For the text-containing cell, return its midpoint in [x, y] coordinate format. 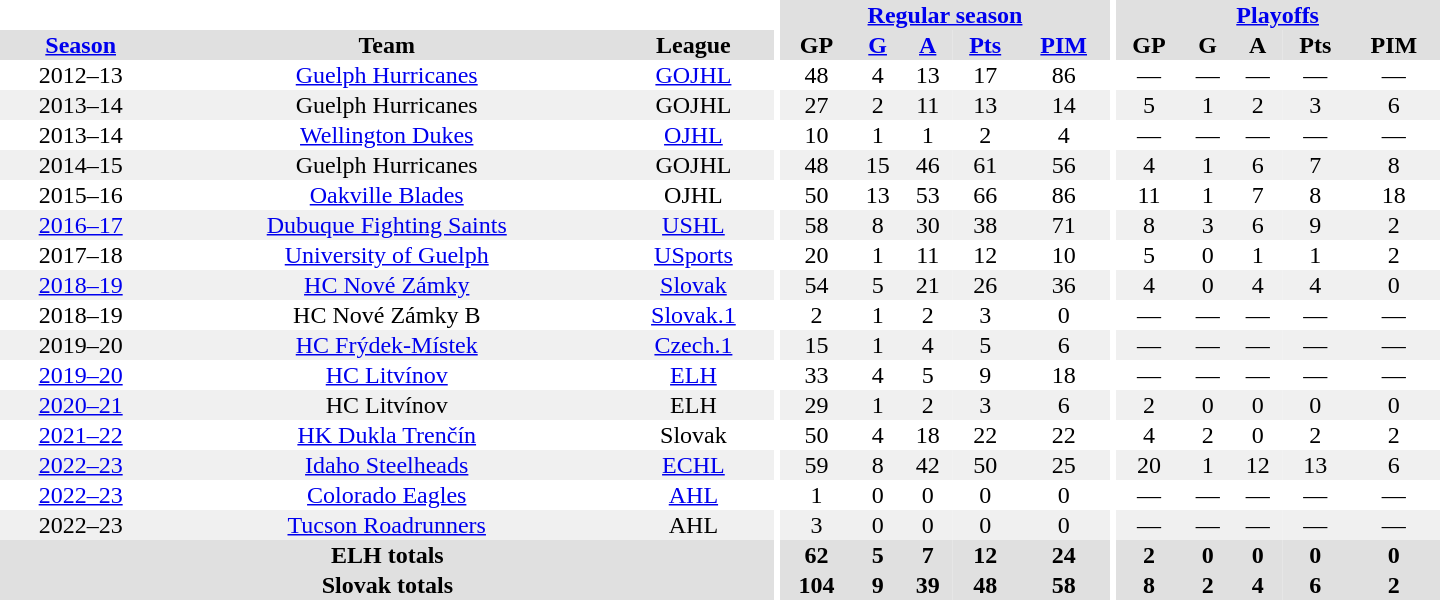
USports [694, 255]
ECHL [694, 465]
24 [1064, 555]
Playoffs [1278, 15]
2016–17 [80, 225]
League [694, 45]
53 [928, 195]
Idaho Steelheads [386, 465]
USHL [694, 225]
71 [1064, 225]
Colorado Eagles [386, 495]
Slovak totals [388, 585]
University of Guelph [386, 255]
HC Nové Zámky [386, 285]
Wellington Dukes [386, 135]
30 [928, 225]
Regular season [944, 15]
2015–16 [80, 195]
25 [1064, 465]
2012–13 [80, 75]
Team [386, 45]
39 [928, 585]
21 [928, 285]
Czech.1 [694, 345]
42 [928, 465]
HC Nové Zámky B [386, 315]
27 [816, 105]
2020–21 [80, 405]
33 [816, 375]
62 [816, 555]
17 [986, 75]
56 [1064, 165]
54 [816, 285]
14 [1064, 105]
29 [816, 405]
104 [816, 585]
66 [986, 195]
26 [986, 285]
2017–18 [80, 255]
HK Dukla Trenčín [386, 435]
ELH totals [388, 555]
2014–15 [80, 165]
Dubuque Fighting Saints [386, 225]
61 [986, 165]
Oakville Blades [386, 195]
2021–22 [80, 435]
46 [928, 165]
59 [816, 465]
38 [986, 225]
Season [80, 45]
Slovak.1 [694, 315]
36 [1064, 285]
HC Frýdek-Místek [386, 345]
Tucson Roadrunners [386, 525]
